For the text-containing cell, return its midpoint in [x, y] coordinate format. 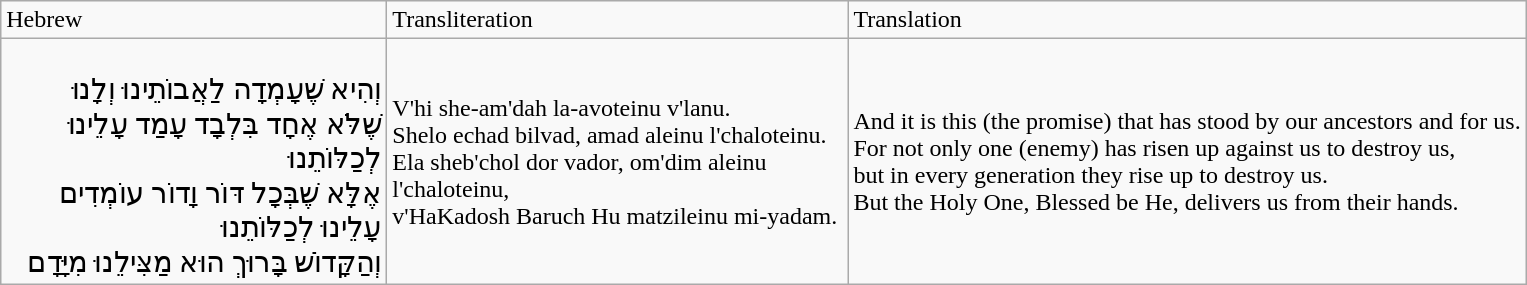
Hebrew [194, 20]
Transliteration [618, 20]
Translation [1187, 20]
